Pinpoint the cell where the given text exists, returning its [x, y] midpoint coordinate. 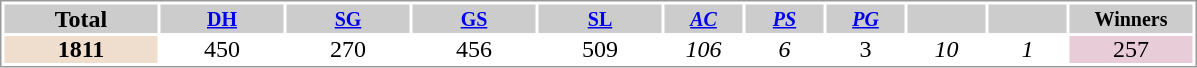
3 [865, 50]
257 [1132, 50]
GS [474, 18]
PG [865, 18]
PS [785, 18]
DH [222, 18]
456 [474, 50]
Winners [1132, 18]
SL [600, 18]
106 [703, 50]
1811 [80, 50]
509 [600, 50]
Total [80, 18]
10 [947, 50]
6 [785, 50]
450 [222, 50]
1 [1027, 50]
270 [348, 50]
AC [703, 18]
SG [348, 18]
